Find where the given text appears and provide that cell's center as [x, y] coordinate. 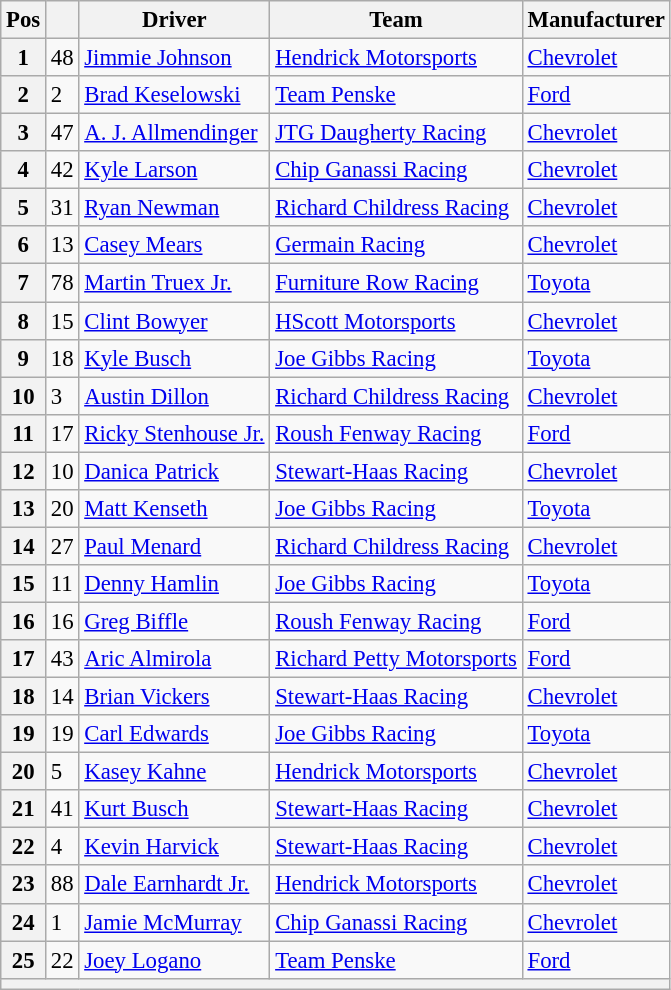
Austin Dillon [174, 396]
Germain Racing [396, 245]
Clint Bowyer [174, 321]
6 [24, 245]
Jimmie Johnson [174, 58]
9 [24, 358]
Paul Menard [174, 546]
Greg Biffle [174, 621]
Kevin Harvick [174, 847]
88 [62, 885]
Manufacturer [596, 20]
27 [62, 546]
Ryan Newman [174, 208]
24 [24, 922]
Kurt Busch [174, 809]
Danica Patrick [174, 471]
25 [24, 960]
21 [24, 809]
Martin Truex Jr. [174, 283]
A. J. Allmendinger [174, 133]
Carl Edwards [174, 734]
Furniture Row Racing [396, 283]
42 [62, 170]
8 [24, 321]
Driver [174, 20]
Matt Kenseth [174, 509]
Dale Earnhardt Jr. [174, 885]
43 [62, 659]
Denny Hamlin [174, 584]
Kasey Kahne [174, 772]
Brad Keselowski [174, 95]
31 [62, 208]
23 [24, 885]
Joey Logano [174, 960]
Kyle Larson [174, 170]
Jamie McMurray [174, 922]
Ricky Stenhouse Jr. [174, 433]
41 [62, 809]
HScott Motorsports [396, 321]
12 [24, 471]
Aric Almirola [174, 659]
Casey Mears [174, 245]
Brian Vickers [174, 697]
Team [396, 20]
78 [62, 283]
Pos [24, 20]
7 [24, 283]
48 [62, 58]
Kyle Busch [174, 358]
JTG Daugherty Racing [396, 133]
Richard Petty Motorsports [396, 659]
47 [62, 133]
